Determine the (X, Y) coordinate at the center of the cell enclosing the given text.  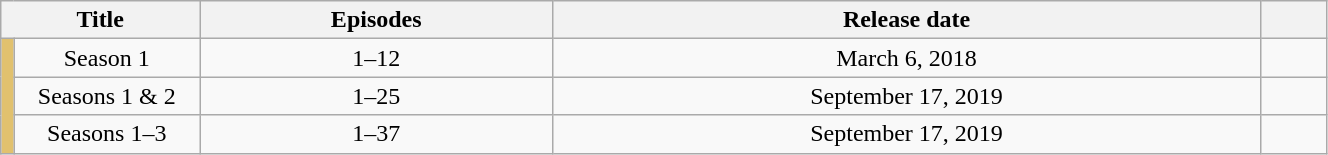
Title (100, 20)
1–12 (376, 58)
March 6, 2018 (906, 58)
1–37 (376, 134)
Seasons 1 & 2 (107, 96)
Release date (906, 20)
Seasons 1–3 (107, 134)
Season 1 (107, 58)
Episodes (376, 20)
1–25 (376, 96)
